Output the [x, y] coordinate of the center of the cell containing the given text.  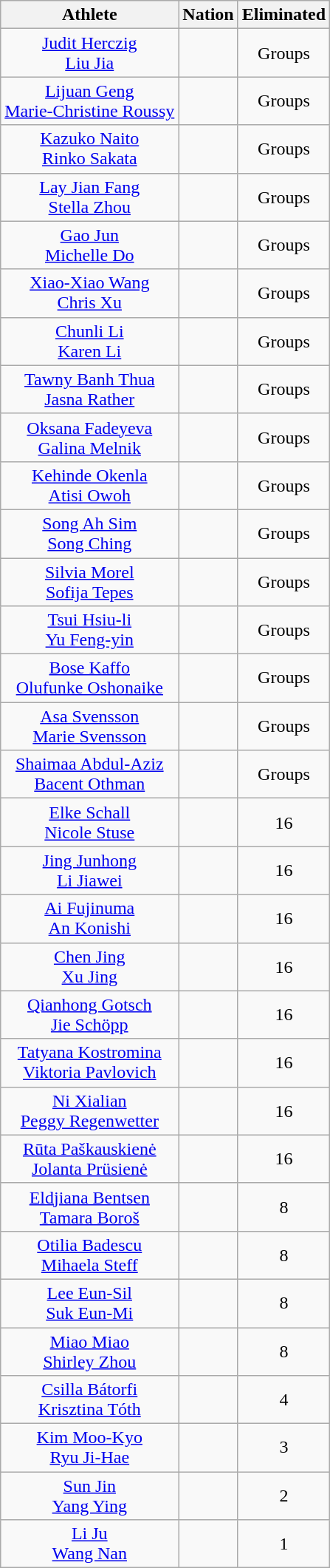
Ni Xialian Peggy Regenwetter [90, 1110]
Miao Miao Shirley Zhou [90, 1351]
Kehinde Okenla Atisi Owoh [90, 485]
Bose Kaffo Olufunke Oshonaike [90, 679]
Eliminated [283, 15]
4 [283, 1400]
Rūta Paškauskienė Jolanta Prüsienė [90, 1159]
Sun Jin Yang Ying [90, 1496]
Eldjiana Bentsen Tamara Boroš [90, 1206]
Tsui Hsiu-li Yu Feng-yin [90, 630]
Shaimaa Abdul-Aziz Bacent Othman [90, 775]
Lay Jian Fang Stella Zhou [90, 197]
Otilia Badescu Mihaela Steff [90, 1255]
Lee Eun-Sil Suk Eun-Mi [90, 1303]
Gao Jun Michelle Do [90, 245]
Song Ah Sim Song Ching [90, 534]
Tawny Banh Thua Jasna Rather [90, 389]
Kazuko Naito Rinko Sakata [90, 149]
Elke Schall Nicole Stuse [90, 822]
Nation [208, 15]
3 [283, 1447]
Lijuan Geng Marie-Christine Roussy [90, 101]
Asa Svensson Marie Svensson [90, 726]
Chen Jing Xu Jing [90, 967]
Tatyana Kostromina Viktoria Pavlovich [90, 1063]
Kim Moo-Kyo Ryu Ji-Hae [90, 1447]
Chunli Li Karen Li [90, 342]
Silvia Morel Sofija Tepes [90, 581]
Judit Herczig Liu Jia [90, 53]
Xiao-Xiao Wang Chris Xu [90, 293]
Oksana Fadeyeva Galina Melnik [90, 438]
1 [283, 1544]
Qianhong Gotsch Jie Schöpp [90, 1014]
2 [283, 1496]
Jing Junhong Li Jiawei [90, 871]
Ai Fujinuma An Konishi [90, 918]
Athlete [90, 15]
Csilla Bátorfi Krisztina Tóth [90, 1400]
Li Ju Wang Nan [90, 1544]
